Extract the [X, Y] coordinate from the center of the cell holding the provided text.  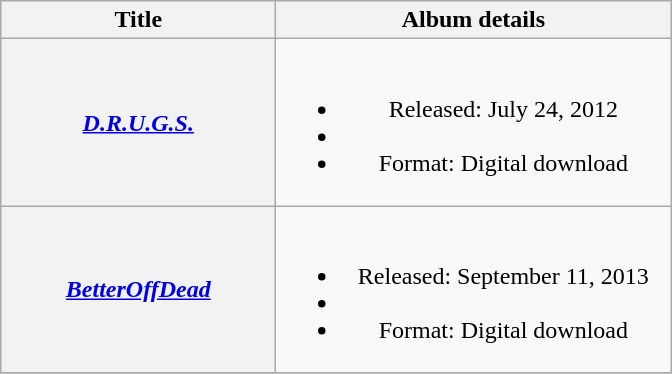
Title [138, 20]
Released: July 24, 2012Format: Digital download [474, 122]
D.R.U.G.S. [138, 122]
BetterOffDead [138, 290]
Released: September 11, 2013Format: Digital download [474, 290]
Album details [474, 20]
